For the text-containing cell, return its midpoint in [x, y] coordinate format. 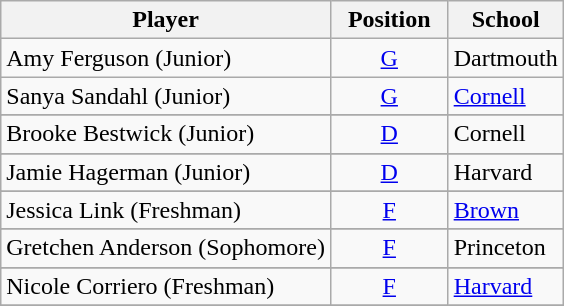
Princeton [506, 248]
School [506, 20]
Nicole Corriero (Freshman) [166, 286]
Gretchen Anderson (Sophomore) [166, 248]
Amy Ferguson (Junior) [166, 58]
Brown [506, 210]
Brooke Bestwick (Junior) [166, 134]
Position [389, 20]
Sanya Sandahl (Junior) [166, 96]
Player [166, 20]
Jessica Link (Freshman) [166, 210]
Jamie Hagerman (Junior) [166, 172]
Dartmouth [506, 58]
